Scan for the cell matching the given text and deliver its [X, Y] coordinate at center. 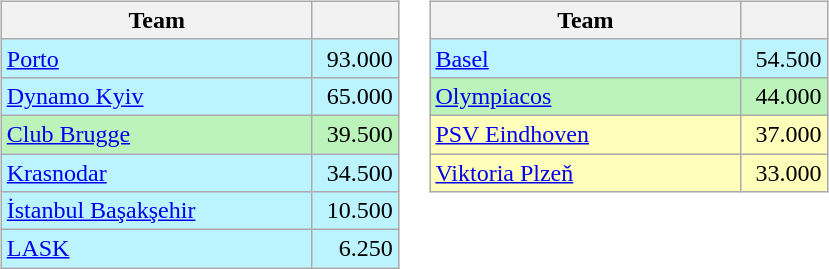
54.500 [784, 58]
LASK [156, 249]
65.000 [355, 96]
6.250 [355, 249]
Porto [156, 58]
PSV Eindhoven [586, 134]
Club Brugge [156, 134]
34.500 [355, 173]
Viktoria Plzeň [586, 173]
Krasnodar [156, 173]
Dynamo Kyiv [156, 96]
44.000 [784, 96]
33.000 [784, 173]
İstanbul Başakşehir [156, 211]
39.500 [355, 134]
Basel [586, 58]
10.500 [355, 211]
Olympiacos [586, 96]
37.000 [784, 134]
93.000 [355, 58]
